For the text-containing cell, return its midpoint in (x, y) coordinate format. 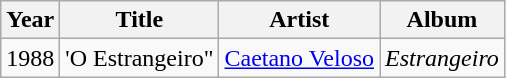
Artist (300, 20)
Caetano Veloso (300, 58)
Title (140, 20)
'O Estrangeiro" (140, 58)
Estrangeiro (442, 58)
Year (30, 20)
Album (442, 20)
1988 (30, 58)
